Extract the [X, Y] coordinate from the center of the cell holding the provided text.  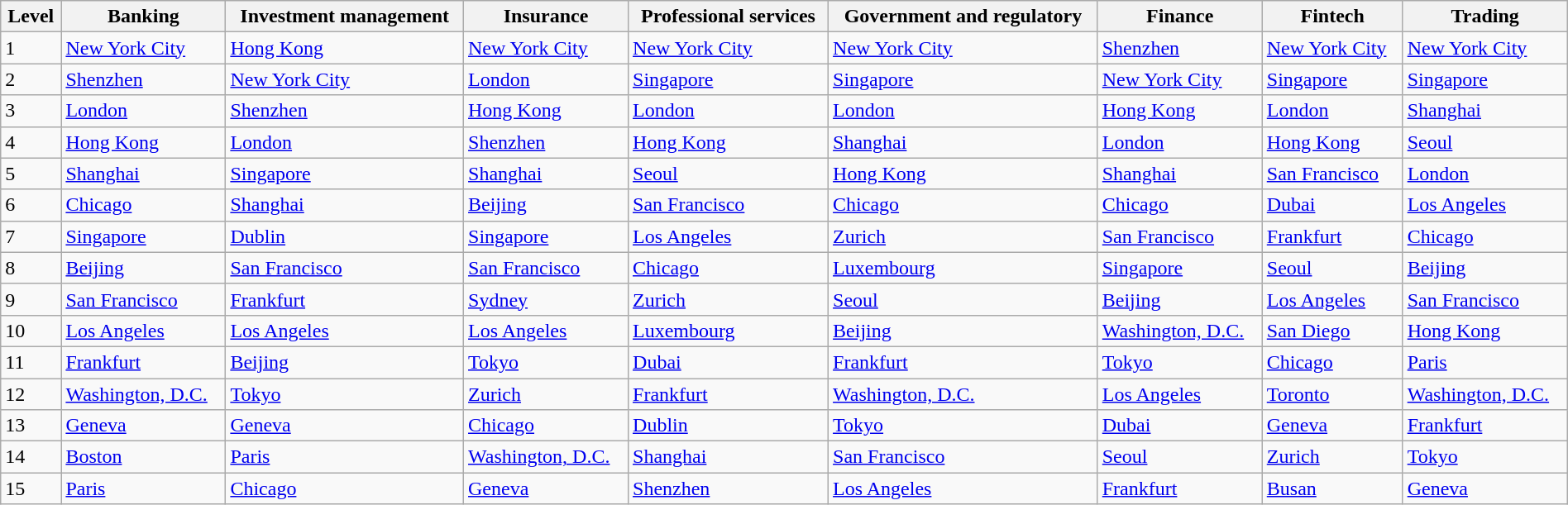
Investment management [345, 17]
14 [31, 457]
Finance [1179, 17]
3 [31, 111]
9 [31, 299]
Toronto [1332, 394]
Fintech [1332, 17]
6 [31, 205]
Sydney [546, 299]
Insurance [546, 17]
1 [31, 48]
8 [31, 268]
5 [31, 174]
4 [31, 142]
10 [31, 331]
7 [31, 236]
Government and regulatory [963, 17]
15 [31, 488]
Banking [144, 17]
Professional services [729, 17]
Boston [144, 457]
12 [31, 394]
2 [31, 79]
Busan [1332, 488]
Level [31, 17]
Trading [1485, 17]
San Diego [1332, 331]
11 [31, 362]
13 [31, 426]
